Output the [X, Y] coordinate of the center of the cell containing the given text.  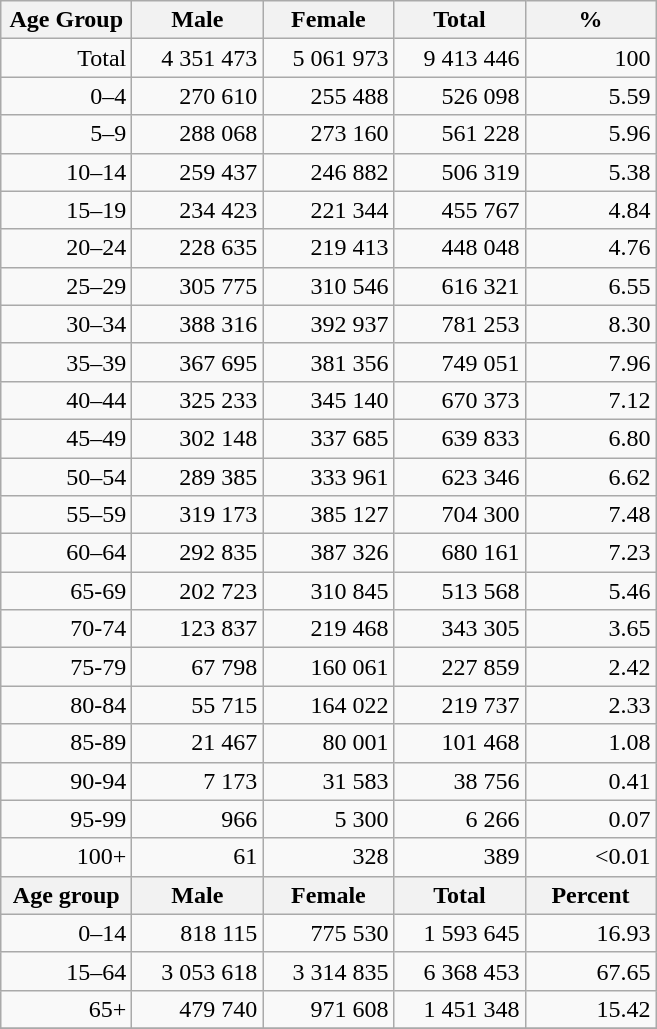
5 061 973 [328, 58]
38 756 [460, 781]
67 798 [198, 667]
367 695 [198, 362]
5.96 [590, 134]
526 098 [460, 96]
1.08 [590, 743]
219 468 [328, 629]
455 767 [460, 210]
80 001 [328, 743]
3.65 [590, 629]
273 160 [328, 134]
818 115 [198, 933]
333 961 [328, 477]
31 583 [328, 781]
4.76 [590, 248]
60–64 [66, 553]
5.38 [590, 172]
55–59 [66, 515]
15.42 [590, 1009]
319 173 [198, 515]
270 610 [198, 96]
5.46 [590, 591]
2.33 [590, 705]
292 835 [198, 553]
228 635 [198, 248]
<0.01 [590, 857]
5 300 [328, 819]
310 845 [328, 591]
85-89 [66, 743]
749 051 [460, 362]
16.93 [590, 933]
479 740 [198, 1009]
10–14 [66, 172]
9 413 446 [460, 58]
15–19 [66, 210]
221 344 [328, 210]
775 530 [328, 933]
289 385 [198, 477]
0–4 [66, 96]
385 127 [328, 515]
381 356 [328, 362]
255 488 [328, 96]
234 423 [198, 210]
704 300 [460, 515]
345 140 [328, 400]
288 068 [198, 134]
1 451 348 [460, 1009]
623 346 [460, 477]
337 685 [328, 438]
4 351 473 [198, 58]
227 859 [460, 667]
80-84 [66, 705]
Percent [590, 895]
7 173 [198, 781]
389 [460, 857]
310 546 [328, 286]
90-94 [66, 781]
219 413 [328, 248]
616 321 [460, 286]
392 937 [328, 324]
40–44 [66, 400]
164 022 [328, 705]
513 568 [460, 591]
50–54 [66, 477]
781 253 [460, 324]
0.07 [590, 819]
95-99 [66, 819]
21 467 [198, 743]
25–29 [66, 286]
6 266 [460, 819]
670 373 [460, 400]
971 608 [328, 1009]
123 837 [198, 629]
506 319 [460, 172]
70-74 [66, 629]
966 [198, 819]
Age Group [66, 20]
6.62 [590, 477]
65+ [66, 1009]
7.96 [590, 362]
6 368 453 [460, 971]
% [590, 20]
Age group [66, 895]
35–39 [66, 362]
6.80 [590, 438]
6.55 [590, 286]
387 326 [328, 553]
259 437 [198, 172]
325 233 [198, 400]
3 314 835 [328, 971]
5–9 [66, 134]
100 [590, 58]
160 061 [328, 667]
15–64 [66, 971]
45–49 [66, 438]
2.42 [590, 667]
67.65 [590, 971]
100+ [66, 857]
20–24 [66, 248]
202 723 [198, 591]
61 [198, 857]
302 148 [198, 438]
0–14 [66, 933]
448 048 [460, 248]
7.12 [590, 400]
219 737 [460, 705]
305 775 [198, 286]
246 882 [328, 172]
1 593 645 [460, 933]
7.23 [590, 553]
55 715 [198, 705]
5.59 [590, 96]
639 833 [460, 438]
30–34 [66, 324]
75-79 [66, 667]
4.84 [590, 210]
0.41 [590, 781]
65-69 [66, 591]
101 468 [460, 743]
388 316 [198, 324]
7.48 [590, 515]
8.30 [590, 324]
680 161 [460, 553]
3 053 618 [198, 971]
328 [328, 857]
343 305 [460, 629]
561 228 [460, 134]
